Locate the cell with the specified text and output its (X, Y) center coordinate. 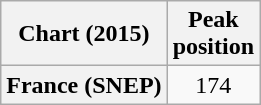
France (SNEP) (84, 85)
174 (213, 85)
Peak position (213, 34)
Chart (2015) (84, 34)
